Determine the (X, Y) coordinate at the center of the cell enclosing the given text.  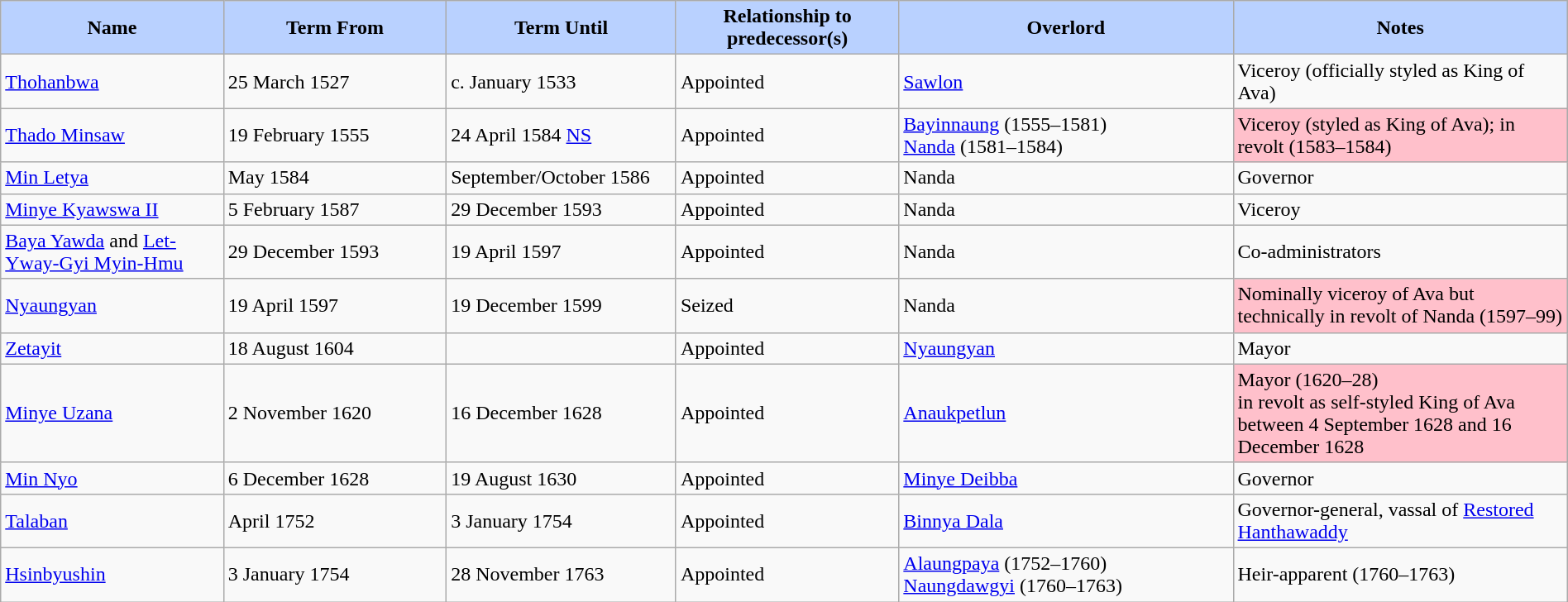
Governor-general, vassal of Restored Hanthawaddy (1400, 521)
Heir-apparent (1760–1763) (1400, 574)
Mayor (1620–28) in revolt as self-styled King of Ava between 4 September 1628 and 16 December 1628 (1400, 413)
May 1584 (334, 178)
September/October 1586 (562, 178)
Viceroy (officially styled as King of Ava) (1400, 81)
Viceroy (styled as King of Ava); in revolt (1583–1584) (1400, 136)
Name (112, 28)
Seized (787, 306)
Anaukpetlun (1066, 413)
Co-administrators (1400, 251)
Hsinbyushin (112, 574)
18 August 1604 (334, 348)
Viceroy (1400, 209)
5 February 1587 (334, 209)
April 1752 (334, 521)
Minye Kyawswa II (112, 209)
Notes (1400, 28)
6 December 1628 (334, 478)
Thado Minsaw (112, 136)
Talaban (112, 521)
Nominally viceroy of Ava but technically in revolt of Nanda (1597–99) (1400, 306)
Alaungpaya (1752–1760) Naungdawgyi (1760–1763) (1066, 574)
c. January 1533 (562, 81)
28 November 1763 (562, 574)
Mayor (1400, 348)
Thohanbwa (112, 81)
Term From (334, 28)
Baya Yawda and Let-Yway-Gyi Myin-Hmu (112, 251)
Bayinnaung (1555–1581) Nanda (1581–1584) (1066, 136)
2 November 1620 (334, 413)
16 December 1628 (562, 413)
Min Nyo (112, 478)
Zetayit (112, 348)
Term Until (562, 28)
24 April 1584 NS (562, 136)
Minye Deibba (1066, 478)
Relationship to predecessor(s) (787, 28)
Min Letya (112, 178)
Overlord (1066, 28)
25 March 1527 (334, 81)
Binnya Dala (1066, 521)
19 February 1555 (334, 136)
Sawlon (1066, 81)
19 August 1630 (562, 478)
19 December 1599 (562, 306)
Minye Uzana (112, 413)
